Search for the cell housing the specified text and yield its [x, y] center coordinate. 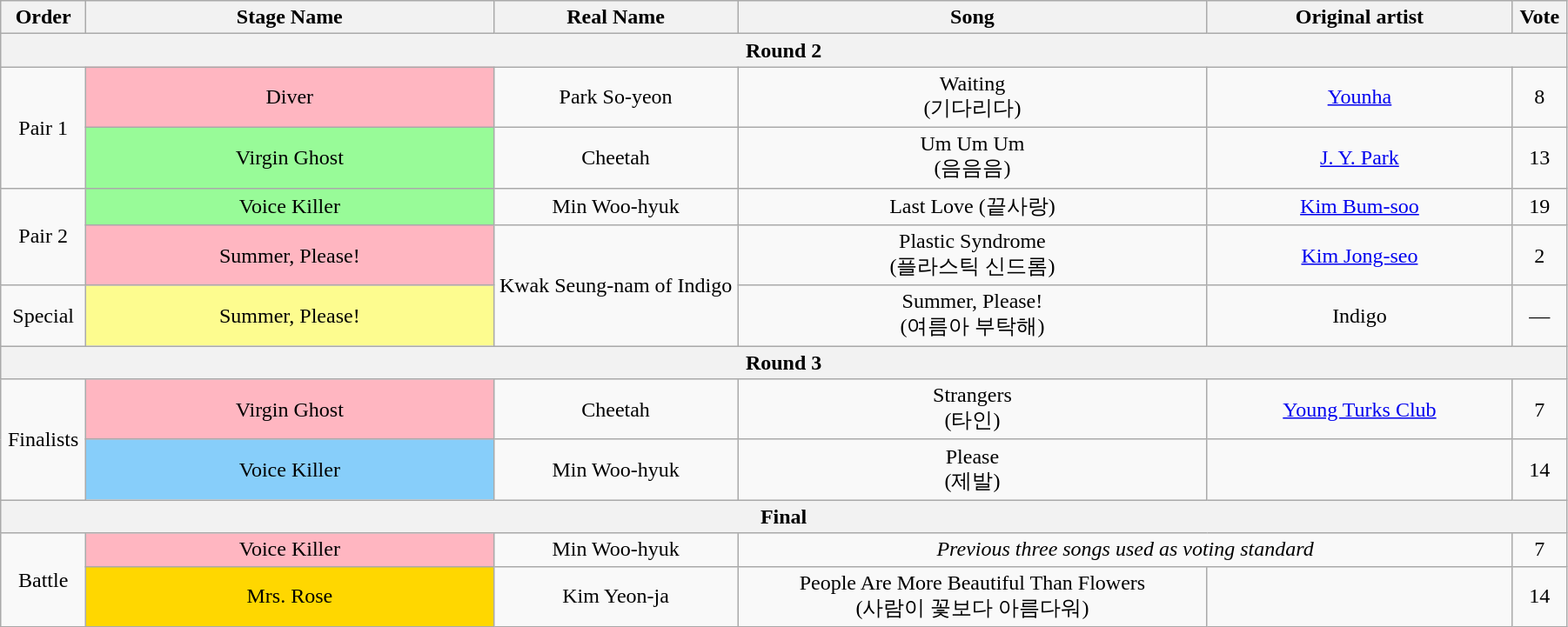
J. Y. Park [1359, 157]
Mrs. Rose [290, 597]
Special [44, 316]
Strangers(타인) [973, 410]
Park So-yeon [616, 97]
People Are More Beautiful Than Flowers(사람이 꽃보다 아름다워) [973, 597]
13 [1539, 157]
19 [1539, 207]
Pair 2 [44, 237]
Please(제발) [973, 470]
Song [973, 17]
Indigo [1359, 316]
Real Name [616, 17]
8 [1539, 97]
Kim Jong-seo [1359, 256]
Plastic Syndrome(플라스틱 신드롬) [973, 256]
Round 2 [784, 50]
Final [784, 517]
— [1539, 316]
Diver [290, 97]
Young Turks Club [1359, 410]
Younha [1359, 97]
Vote [1539, 17]
Waiting(기다리다) [973, 97]
2 [1539, 256]
Previous three songs used as voting standard [1125, 550]
Kim Yeon-ja [616, 597]
Order [44, 17]
Summer, Please!(여름아 부탁해) [973, 316]
Original artist [1359, 17]
Pair 1 [44, 127]
Um Um Um(음음음) [973, 157]
Finalists [44, 440]
Stage Name [290, 17]
Kwak Seung-nam of Indigo [616, 285]
Battle [44, 580]
Round 3 [784, 363]
Kim Bum-soo [1359, 207]
Last Love (끝사랑) [973, 207]
